Extract the (X, Y) coordinate from the center of the cell holding the provided text.  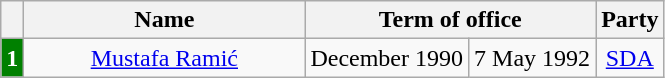
Party (630, 20)
7 May 1992 (532, 58)
Name (164, 20)
Mustafa Ramić (164, 58)
Term of office (450, 20)
SDA (630, 58)
December 1990 (387, 58)
1 (12, 58)
